Pinpoint the cell where the given text exists, returning its [X, Y] midpoint coordinate. 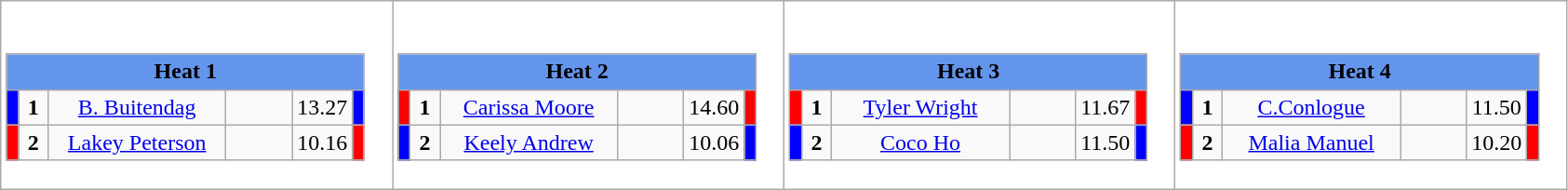
Coco Ho [921, 142]
Carissa Moore [529, 107]
Keely Andrew [529, 142]
Heat 1 [185, 72]
Heat 2 [577, 72]
Lakey Peterson [138, 142]
Heat 2 1 Carissa Moore 14.60 2 Keely Andrew 10.06 [588, 95]
14.60 [715, 107]
Tyler Wright [921, 107]
10.16 [322, 142]
10.20 [1496, 142]
Malia Manuel [1312, 142]
Heat 4 1 C.Conlogue 11.50 2 Malia Manuel 10.20 [1372, 95]
Heat 4 [1360, 72]
Heat 3 1 Tyler Wright 11.67 2 Coco Ho 11.50 [980, 95]
13.27 [322, 107]
10.06 [715, 142]
Heat 3 [968, 72]
C.Conlogue [1312, 107]
B. Buitendag [138, 107]
Heat 1 1 B. Buitendag 13.27 2 Lakey Peterson 10.16 [197, 95]
11.67 [1106, 107]
